Return (x, y) of the center of cell containing provided text 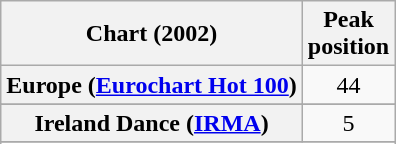
Chart (2002) (152, 34)
Peakposition (348, 34)
5 (348, 123)
44 (348, 85)
Ireland Dance (IRMA) (152, 123)
Europe (Eurochart Hot 100) (152, 85)
